Search for the cell housing the specified text and yield its (x, y) center coordinate. 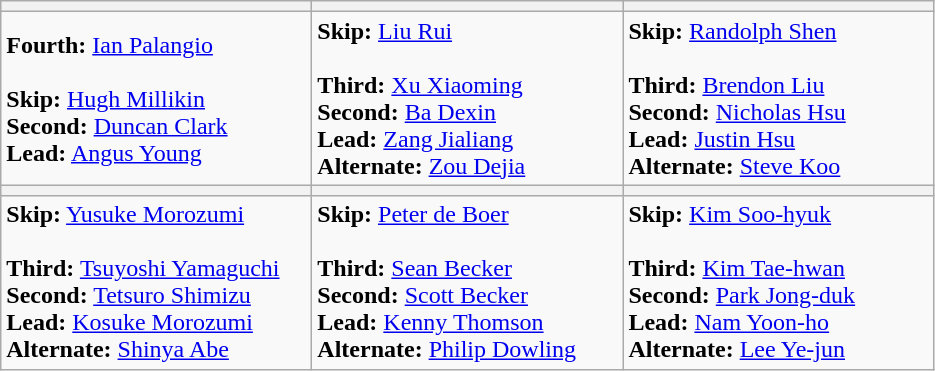
Skip: Randolph ShenThird: Brendon Liu Second: Nicholas Hsu Lead: Justin Hsu Alternate: Steve Koo (778, 98)
Skip: Kim Soo-hyukThird: Kim Tae-hwan Second: Park Jong-duk Lead: Nam Yoon-ho Alternate: Lee Ye-jun (778, 282)
Skip: Yusuke MorozumiThird: Tsuyoshi Yamaguchi Second: Tetsuro Shimizu Lead: Kosuke Morozumi Alternate: Shinya Abe (156, 282)
Fourth: Ian PalangioSkip: Hugh Millikin Second: Duncan Clark Lead: Angus Young (156, 98)
Skip: Liu RuiThird: Xu Xiaoming Second: Ba Dexin Lead: Zang Jialiang Alternate: Zou Dejia (468, 98)
Skip: Peter de BoerThird: Sean Becker Second: Scott Becker Lead: Kenny Thomson Alternate: Philip Dowling (468, 282)
